Find where the given text appears and provide that cell's center as [X, Y] coordinate. 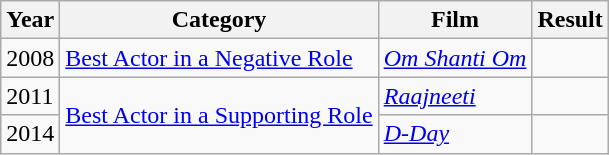
Best Actor in a Negative Role [219, 58]
2014 [30, 134]
2011 [30, 96]
D-Day [455, 134]
2008 [30, 58]
Film [455, 20]
Raajneeti [455, 96]
Category [219, 20]
Result [570, 20]
Year [30, 20]
Best Actor in a Supporting Role [219, 115]
Om Shanti Om [455, 58]
